For the text-containing cell, return its midpoint in (x, y) coordinate format. 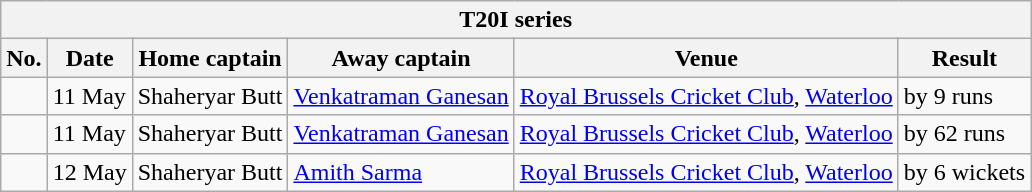
Amith Sarma (401, 172)
No. (24, 58)
Home captain (210, 58)
by 62 runs (964, 134)
T20I series (516, 20)
Away captain (401, 58)
Venue (706, 58)
by 9 runs (964, 96)
by 6 wickets (964, 172)
12 May (90, 172)
Date (90, 58)
Result (964, 58)
